Identify which cell holds the provided text, then report its [X, Y] central coordinate. 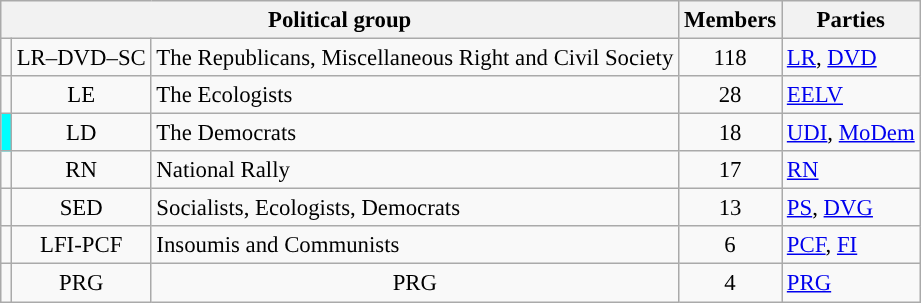
13 [730, 208]
EELV [851, 95]
118 [730, 58]
UDI, MoDem [851, 133]
SED [81, 208]
Political group [340, 20]
The Democrats [415, 133]
Parties [851, 20]
LR, DVD [851, 58]
The Ecologists [415, 95]
18 [730, 133]
Insoumis and Communists [415, 245]
LD [81, 133]
Members [730, 20]
LR–DVD–SC [81, 58]
National Rally [415, 170]
PCF, FI [851, 245]
4 [730, 283]
17 [730, 170]
Socialists, Ecologists, Democrats [415, 208]
LFI-PCF [81, 245]
28 [730, 95]
LE [81, 95]
PS, DVG [851, 208]
The Republicans, Miscellaneous Right and Civil Society [415, 58]
6 [730, 245]
